Return [x, y] of the center of cell containing provided text 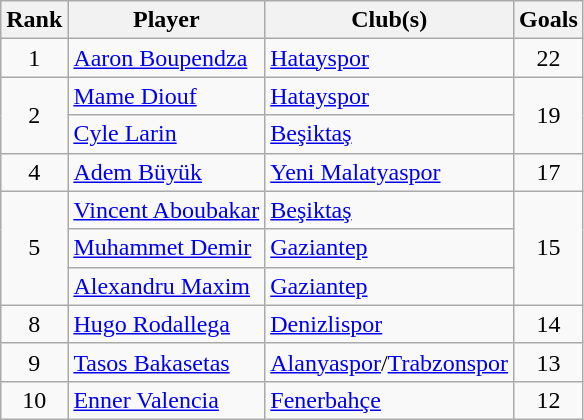
19 [549, 115]
Player [166, 20]
Aaron Boupendza [166, 58]
Vincent Aboubakar [166, 210]
Club(s) [390, 20]
Mame Diouf [166, 96]
2 [34, 115]
Rank [34, 20]
Enner Valencia [166, 400]
22 [549, 58]
13 [549, 362]
Muhammet Demir [166, 248]
10 [34, 400]
14 [549, 324]
17 [549, 172]
Fenerbahçe [390, 400]
Alexandru Maxim [166, 286]
15 [549, 248]
8 [34, 324]
Alanyaspor/Trabzonspor [390, 362]
5 [34, 248]
Tasos Bakasetas [166, 362]
1 [34, 58]
Adem Büyük [166, 172]
Goals [549, 20]
Yeni Malatyaspor [390, 172]
4 [34, 172]
Hugo Rodallega [166, 324]
Cyle Larin [166, 134]
Denizlispor [390, 324]
12 [549, 400]
9 [34, 362]
